Return the [x, y] coordinate for the center point of the cell that contains the specified text.  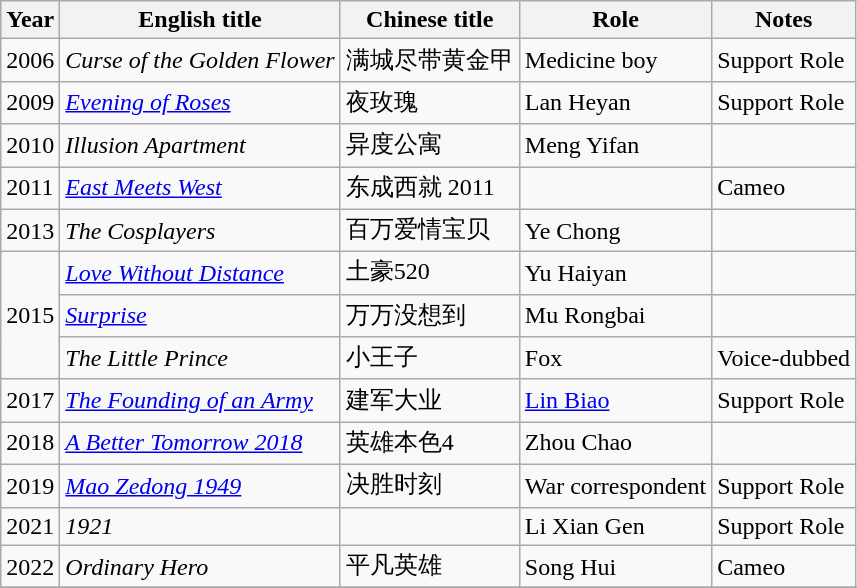
Yu Haiyan [615, 274]
Meng Yifan [615, 146]
2018 [30, 444]
英雄本色4 [430, 444]
Ordinary Hero [200, 566]
Li Xian Gen [615, 526]
2015 [30, 316]
2013 [30, 230]
Role [615, 20]
Lan Heyan [615, 102]
2011 [30, 188]
平凡英雄 [430, 566]
建军大业 [430, 400]
Year [30, 20]
东成西就 2011 [430, 188]
The Little Prince [200, 358]
万万没想到 [430, 316]
异度公寓 [430, 146]
Chinese title [430, 20]
Mao Zedong 1949 [200, 486]
Lin Biao [615, 400]
百万爱情宝贝 [430, 230]
East Meets West [200, 188]
Love Without Distance [200, 274]
Notes [784, 20]
Fox [615, 358]
Mu Rongbai [615, 316]
Curse of the Golden Flower [200, 60]
Medicine boy [615, 60]
Evening of Roses [200, 102]
2009 [30, 102]
English title [200, 20]
2021 [30, 526]
The Cosplayers [200, 230]
Surprise [200, 316]
小王子 [430, 358]
The Founding of an Army [200, 400]
2019 [30, 486]
2017 [30, 400]
2022 [30, 566]
Zhou Chao [615, 444]
Ye Chong [615, 230]
2010 [30, 146]
Voice-dubbed [784, 358]
A Better Tomorrow 2018 [200, 444]
土豪520 [430, 274]
决胜时刻 [430, 486]
1921 [200, 526]
Song Hui [615, 566]
2006 [30, 60]
满城尽带黄金甲 [430, 60]
夜玫瑰 [430, 102]
Illusion Apartment [200, 146]
War correspondent [615, 486]
